Find where the given text appears and provide that cell's center as [X, Y] coordinate. 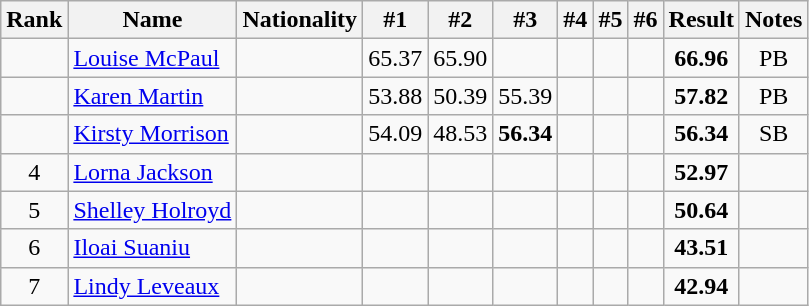
66.96 [701, 58]
Name [152, 20]
42.94 [701, 286]
Rank [34, 20]
Karen Martin [152, 96]
#2 [460, 20]
Lorna Jackson [152, 172]
4 [34, 172]
Shelley Holroyd [152, 210]
5 [34, 210]
65.90 [460, 58]
43.51 [701, 248]
Notes [773, 20]
53.88 [396, 96]
Nationality [300, 20]
55.39 [526, 96]
#1 [396, 20]
54.09 [396, 134]
Iloai Suaniu [152, 248]
#5 [610, 20]
48.53 [460, 134]
65.37 [396, 58]
#4 [576, 20]
#3 [526, 20]
Result [701, 20]
SB [773, 134]
50.39 [460, 96]
57.82 [701, 96]
50.64 [701, 210]
52.97 [701, 172]
7 [34, 286]
#6 [646, 20]
Lindy Leveaux [152, 286]
6 [34, 248]
Louise McPaul [152, 58]
Kirsty Morrison [152, 134]
